Extract the (X, Y) coordinate from the center of the cell holding the provided text.  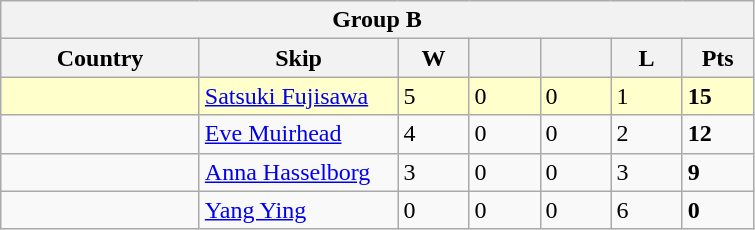
Pts (718, 58)
Satsuki Fujisawa (298, 96)
Anna Hasselborg (298, 172)
5 (434, 96)
12 (718, 134)
Skip (298, 58)
Group B (377, 20)
2 (646, 134)
Eve Muirhead (298, 134)
Country (100, 58)
W (434, 58)
6 (646, 210)
9 (718, 172)
4 (434, 134)
Yang Ying (298, 210)
15 (718, 96)
1 (646, 96)
L (646, 58)
